For the text-containing cell, return its midpoint in (x, y) coordinate format. 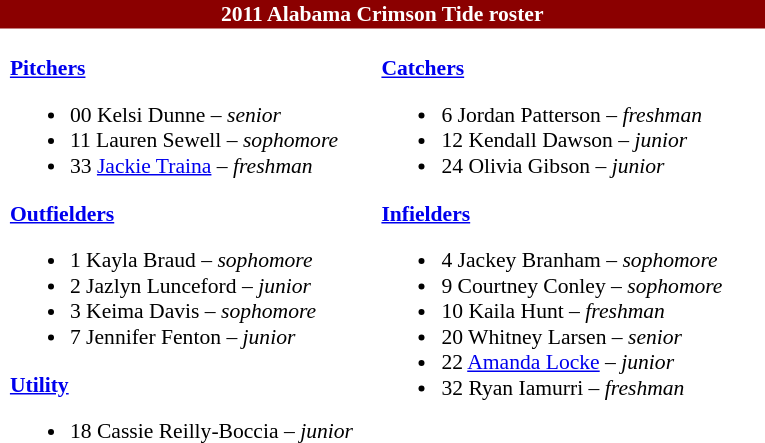
2011 Alabama Crimson Tide roster (382, 14)
